Determine the (x, y) coordinate at the center of the cell enclosing the given text.  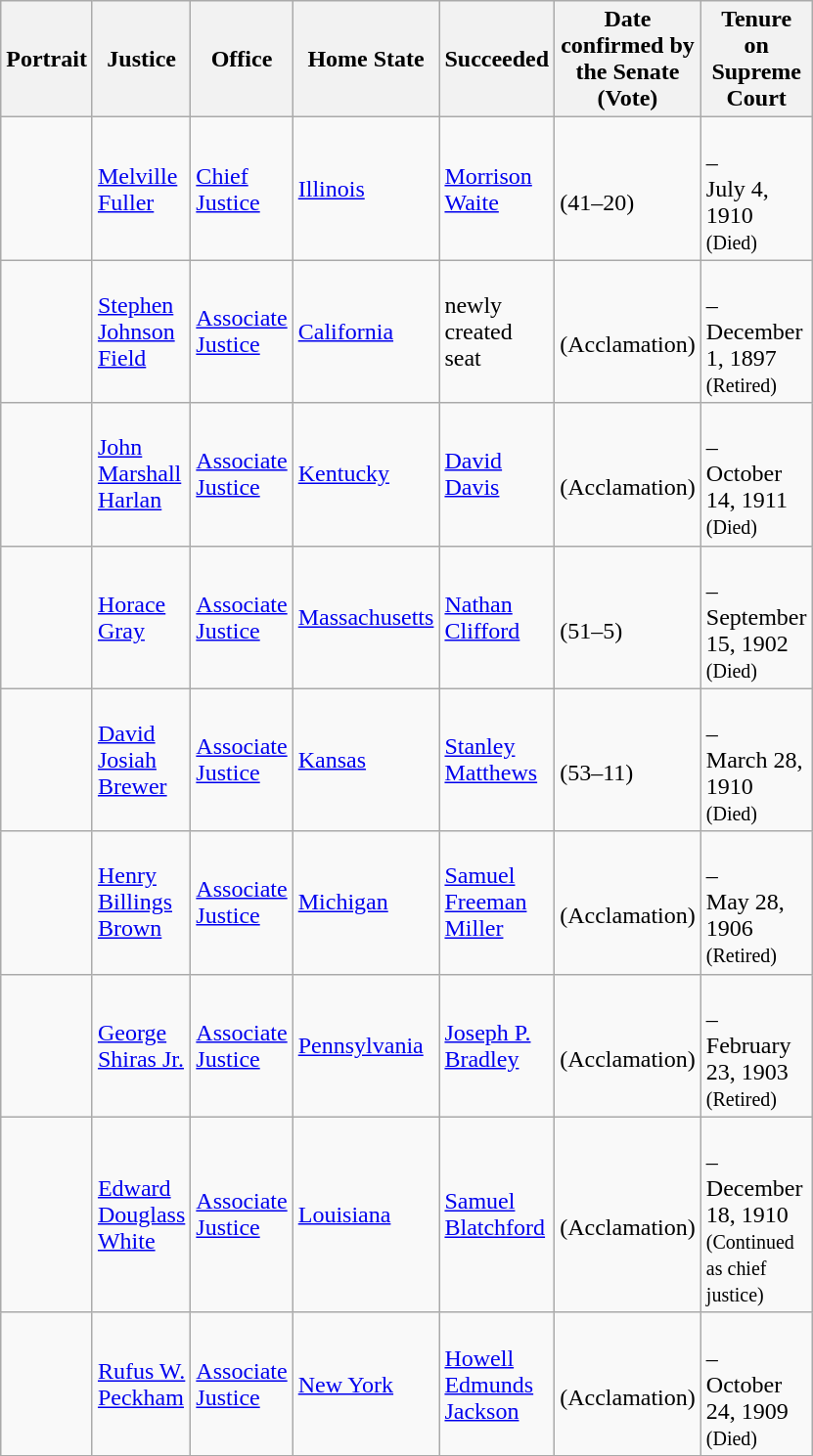
–September 15, 1902(Died) (756, 617)
Justice (141, 59)
(53–11) (628, 760)
–May 28, 1906(Retired) (756, 903)
–February 23, 1903(Retired) (756, 1045)
Stanley Matthews (497, 760)
Samuel Blatchford (497, 1214)
Date confirmed by the Senate(Vote) (628, 59)
–December 18, 1910(Continued as chief justice) (756, 1214)
Portrait (47, 59)
Chief Justice (242, 189)
David Davis (497, 474)
Michigan (366, 903)
newly created seat (497, 331)
Succeeded (497, 59)
–October 14, 1911(Died) (756, 474)
Samuel Freeman Miller (497, 903)
Pennsylvania (366, 1045)
Joseph P. Bradley (497, 1045)
Nathan Clifford (497, 617)
Morrison Waite (497, 189)
Home State (366, 59)
Kentucky (366, 474)
Henry Billings Brown (141, 903)
Kansas (366, 760)
Edward Douglass White (141, 1214)
Melville Fuller (141, 189)
Tenure on Supreme Court (756, 59)
George Shiras Jr. (141, 1045)
Illinois (366, 189)
Rufus W. Peckham (141, 1384)
(41–20) (628, 189)
Stephen Johnson Field (141, 331)
–July 4, 1910(Died) (756, 189)
Howell Edmunds Jackson (497, 1384)
Office (242, 59)
David Josiah Brewer (141, 760)
New York (366, 1384)
(51–5) (628, 617)
Louisiana (366, 1214)
–December 1, 1897(Retired) (756, 331)
–March 28, 1910(Died) (756, 760)
California (366, 331)
John Marshall Harlan (141, 474)
–October 24, 1909(Died) (756, 1384)
Horace Gray (141, 617)
Massachusetts (366, 617)
